Output the [x, y] coordinate of the center of the cell containing the given text.  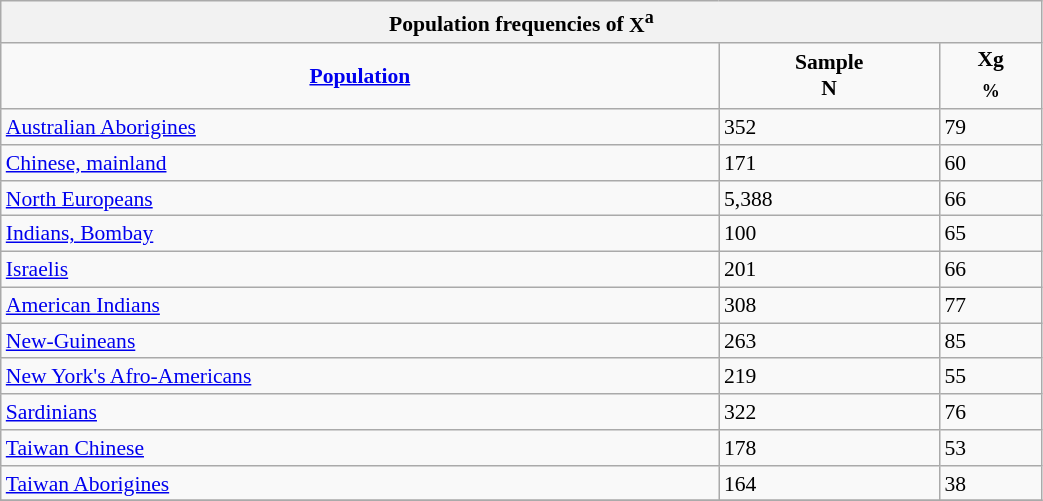
Taiwan Chinese [360, 448]
Indians, Bombay [360, 234]
77 [990, 306]
171 [829, 163]
263 [829, 341]
Xg% [990, 76]
Chinese, mainland [360, 163]
Population [360, 76]
178 [829, 448]
North Europeans [360, 199]
American Indians [360, 306]
322 [829, 412]
352 [829, 127]
79 [990, 127]
Population frequencies of Xa [522, 22]
SampleN [829, 76]
76 [990, 412]
New-Guineans [360, 341]
201 [829, 270]
Australian Aborigines [360, 127]
85 [990, 341]
New York's Afro-Americans [360, 377]
219 [829, 377]
5,388 [829, 199]
55 [990, 377]
53 [990, 448]
Sardinians [360, 412]
65 [990, 234]
308 [829, 306]
Israelis [360, 270]
60 [990, 163]
100 [829, 234]
